For the text-containing cell, return its midpoint in [x, y] coordinate format. 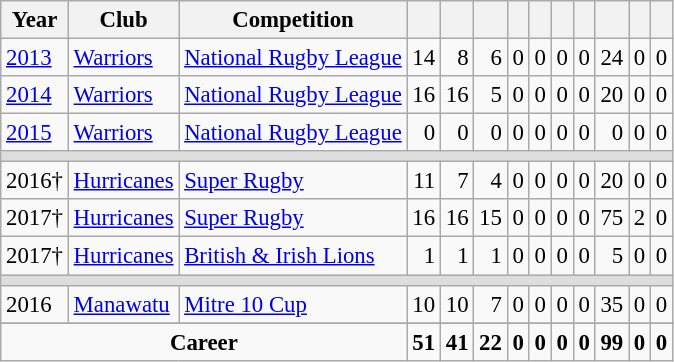
24 [612, 58]
11 [424, 181]
Manawatu [124, 304]
6 [490, 58]
14 [424, 58]
4 [490, 181]
2013 [35, 58]
41 [456, 342]
15 [490, 219]
8 [456, 58]
99 [612, 342]
75 [612, 219]
Competition [293, 20]
Year [35, 20]
2016 [35, 304]
2 [639, 219]
Club [124, 20]
British & Irish Lions [293, 256]
2014 [35, 95]
2016† [35, 181]
2015 [35, 133]
51 [424, 342]
Career [204, 342]
35 [612, 304]
22 [490, 342]
Mitre 10 Cup [293, 304]
